Return the (X, Y) coordinate for the center point of the cell that contains the specified text.  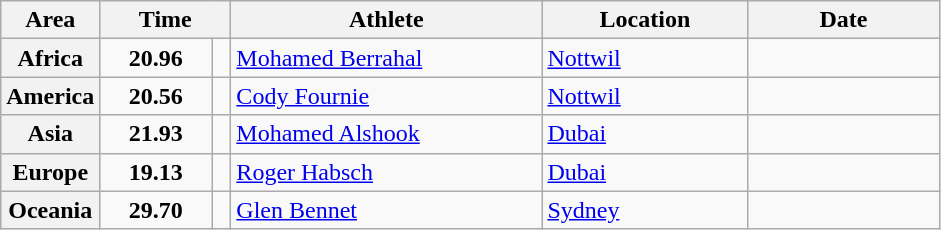
Glen Bennet (386, 210)
Roger Habsch (386, 172)
Europe (50, 172)
19.13 (156, 172)
Mohamed Alshook (386, 134)
Location (645, 20)
20.56 (156, 96)
Athlete (386, 20)
Oceania (50, 210)
Asia (50, 134)
Cody Fournie (386, 96)
Sydney (645, 210)
America (50, 96)
20.96 (156, 58)
29.70 (156, 210)
Area (50, 20)
Mohamed Berrahal (386, 58)
Time (166, 20)
Africa (50, 58)
21.93 (156, 134)
Date (844, 20)
